Find where the given text appears and provide that cell's center as [x, y] coordinate. 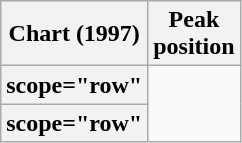
Peakposition [194, 34]
Chart (1997) [74, 34]
